Detect which cell encompasses the target text, then output its [X, Y] center coordinate. 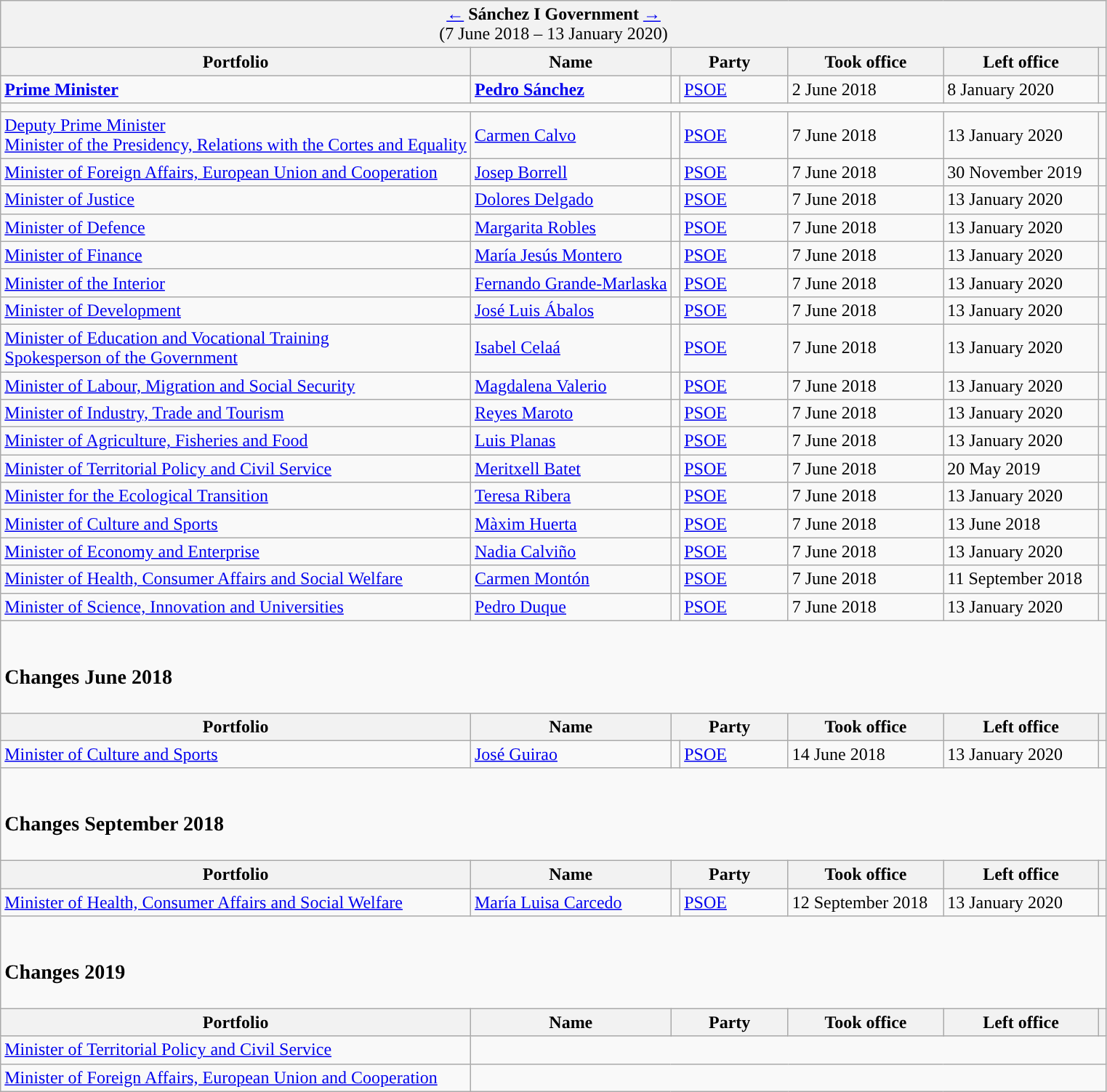
Minister of Justice [236, 200]
Minister of Development [236, 310]
Dolores Delgado [571, 200]
Minister of Economy and Enterprise [236, 551]
Minister of Science, Innovation and Universities [236, 607]
Prime Minister [236, 89]
Minister of Defence [236, 227]
Reyes Maroto [571, 413]
Changes 2019 [554, 962]
Minister of Education and Vocational TrainingSpokesperson of the Government [236, 347]
Nadia Calviño [571, 551]
Minister for the Ecological Transition [236, 496]
Deputy Prime MinisterMinister of the Presidency, Relations with the Cortes and Equality [236, 135]
11 September 2018 [1021, 579]
14 June 2018 [866, 754]
Changes September 2018 [554, 814]
Meritxell Batet [571, 469]
Luis Planas [571, 441]
← Sánchez I Government →(7 June 2018 – 13 January 2020) [554, 25]
30 November 2019 [1021, 172]
13 June 2018 [1021, 524]
José Guirao [571, 754]
Minister of the Interior [236, 283]
José Luis Ábalos [571, 310]
Carmen Montón [571, 579]
2 June 2018 [866, 89]
Teresa Ribera [571, 496]
Minister of Finance [236, 255]
María Jesús Montero [571, 255]
Màxim Huerta [571, 524]
Minister of Labour, Migration and Social Security [236, 386]
Changes June 2018 [554, 667]
Josep Borrell [571, 172]
Pedro Duque [571, 607]
12 September 2018 [866, 902]
María Luisa Carcedo [571, 902]
20 May 2019 [1021, 469]
Fernando Grande-Marlaska [571, 283]
Isabel Celaá [571, 347]
8 January 2020 [1021, 89]
Minister of Agriculture, Fisheries and Food [236, 441]
Carmen Calvo [571, 135]
Minister of Industry, Trade and Tourism [236, 413]
Margarita Robles [571, 227]
Magdalena Valerio [571, 386]
Pedro Sánchez [571, 89]
